Find where the given text appears and provide that cell's center as [x, y] coordinate. 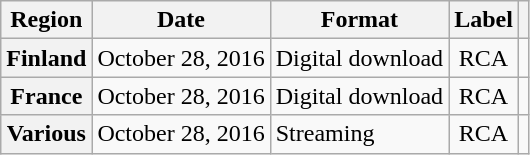
Date [181, 20]
Region [46, 20]
Streaming [359, 134]
Format [359, 20]
France [46, 96]
Label [484, 20]
Finland [46, 58]
Various [46, 134]
